Return [x, y] of the center of cell containing provided text 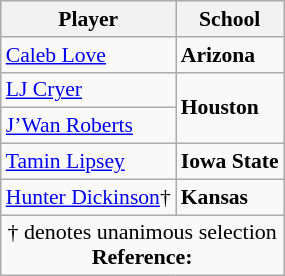
Hunter Dickinson† [88, 197]
Arizona [230, 55]
Iowa State [230, 162]
Houston [230, 108]
Caleb Love [88, 55]
Tamin Lipsey [88, 162]
School [230, 19]
Kansas [230, 197]
† denotes unanimous selectionReference: [142, 246]
LJ Cryer [88, 90]
Player [88, 19]
J’Wan Roberts [88, 126]
